Search for the cell housing the specified text and yield its [X, Y] center coordinate. 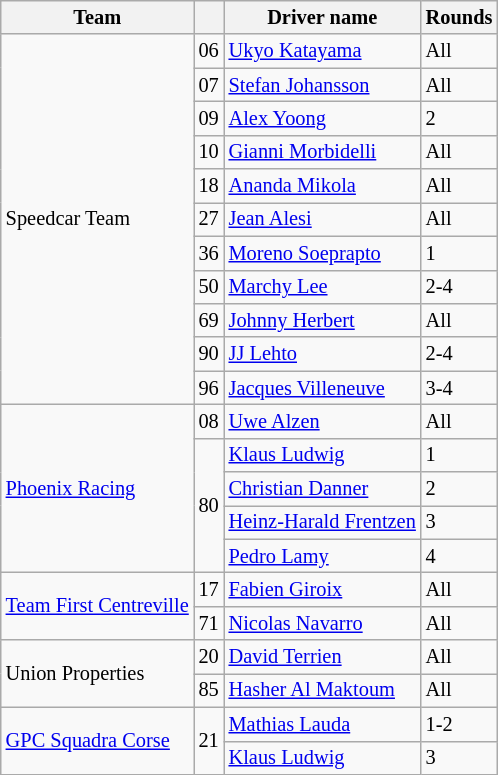
Ukyo Katayama [322, 51]
4 [460, 556]
09 [209, 118]
Jean Alesi [322, 219]
Phoenix Racing [98, 488]
Ananda Mikola [322, 186]
Pedro Lamy [322, 556]
Stefan Johansson [322, 85]
Uwe Alzen [322, 421]
07 [209, 85]
20 [209, 657]
Driver name [322, 17]
Marchy Lee [322, 287]
1-2 [460, 724]
Jacques Villeneuve [322, 388]
JJ Lehto [322, 354]
08 [209, 421]
Fabien Giroix [322, 589]
36 [209, 253]
Team First Centreville [98, 606]
18 [209, 186]
85 [209, 690]
71 [209, 623]
Hasher Al Maktoum [322, 690]
17 [209, 589]
Nicolas Navarro [322, 623]
80 [209, 506]
Christian Danner [322, 489]
10 [209, 152]
Moreno Soeprapto [322, 253]
3-4 [460, 388]
06 [209, 51]
21 [209, 740]
27 [209, 219]
Alex Yoong [322, 118]
Heinz-Harald Frentzen [322, 522]
Team [98, 17]
69 [209, 320]
50 [209, 287]
Speedcar Team [98, 219]
David Terrien [322, 657]
GPC Squadra Corse [98, 740]
Johnny Herbert [322, 320]
Rounds [460, 17]
Mathias Lauda [322, 724]
96 [209, 388]
90 [209, 354]
Union Properties [98, 674]
Gianni Morbidelli [322, 152]
